Search for the cell housing the specified text and yield its [x, y] center coordinate. 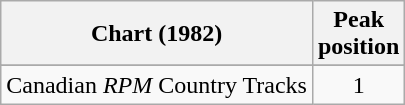
Canadian RPM Country Tracks [157, 85]
Chart (1982) [157, 34]
1 [358, 85]
Peakposition [358, 34]
